Pinpoint the cell where the given text exists, returning its [X, Y] midpoint coordinate. 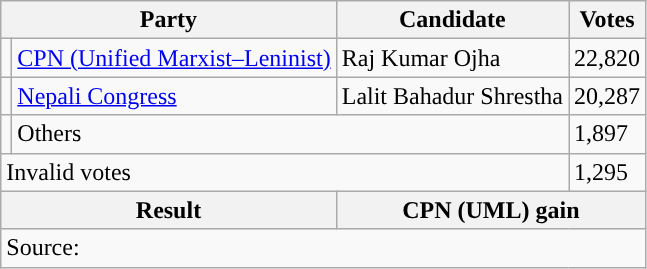
Lalit Bahadur Shrestha [452, 96]
1,295 [608, 172]
Source: [324, 248]
Invalid votes [285, 172]
Others [290, 134]
Raj Kumar Ojha [452, 58]
CPN (Unified Marxist–Leninist) [174, 58]
Party [168, 20]
Result [168, 210]
CPN (UML) gain [490, 210]
1,897 [608, 134]
22,820 [608, 58]
Nepali Congress [174, 96]
20,287 [608, 96]
Candidate [452, 20]
Votes [608, 20]
